Return [X, Y] of the center of cell containing provided text 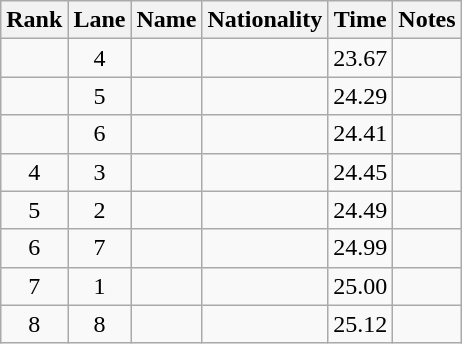
25.12 [360, 324]
24.29 [360, 96]
25.00 [360, 286]
24.45 [360, 172]
Name [166, 20]
1 [100, 286]
Nationality [265, 20]
24.41 [360, 134]
Rank [34, 20]
Lane [100, 20]
23.67 [360, 58]
Notes [427, 20]
24.99 [360, 248]
Time [360, 20]
24.49 [360, 210]
2 [100, 210]
3 [100, 172]
